Extract the [X, Y] coordinate from the center of the cell holding the provided text.  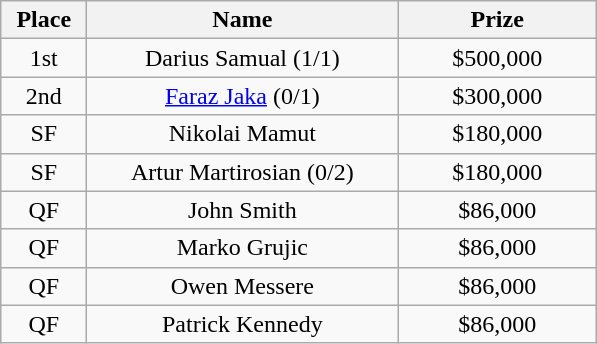
$500,000 [498, 58]
Owen Messere [242, 286]
Prize [498, 20]
Darius Samual (1/1) [242, 58]
Marko Grujic [242, 248]
$300,000 [498, 96]
Patrick Kennedy [242, 324]
Artur Martirosian (0/2) [242, 172]
Name [242, 20]
Nikolai Mamut [242, 134]
1st [44, 58]
2nd [44, 96]
Place [44, 20]
Faraz Jaka (0/1) [242, 96]
John Smith [242, 210]
